Find where the given text appears and provide that cell's center as [X, Y] coordinate. 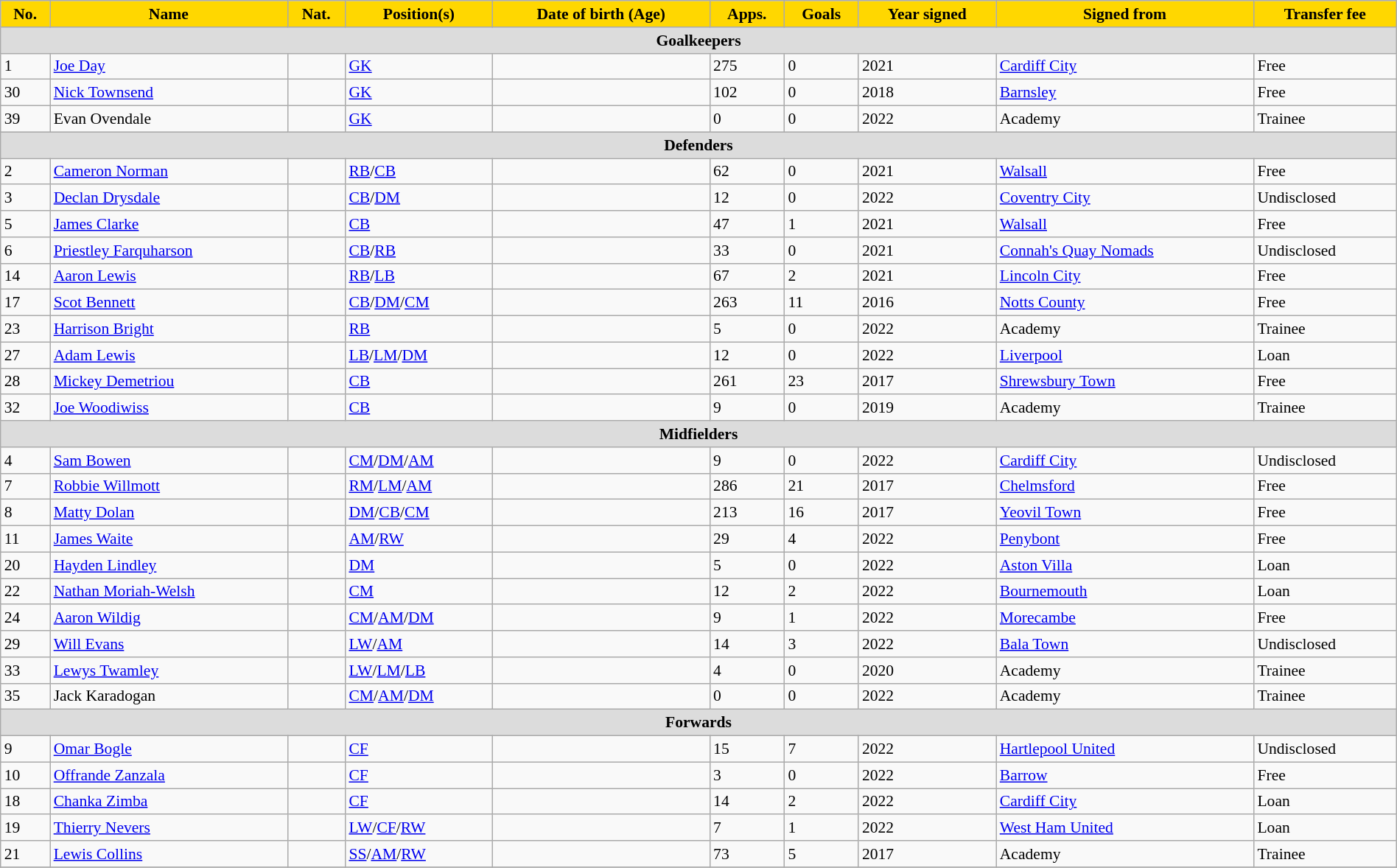
Jack Karadogan [169, 696]
CM/DM/AM [419, 461]
263 [747, 303]
Goalkeepers [698, 41]
LW/CF/RW [419, 828]
6 [25, 251]
Transfer fee [1325, 14]
24 [25, 618]
Hartlepool United [1125, 749]
Nathan Moriah-Welsh [169, 592]
261 [747, 382]
AM/RW [419, 539]
Goals [821, 14]
RB [419, 329]
15 [747, 749]
RB/LB [419, 276]
Connah's Quay Nomads [1125, 251]
CM [419, 592]
102 [747, 93]
Penybont [1125, 539]
18 [25, 802]
Cameron Norman [169, 172]
Barnsley [1125, 93]
62 [747, 172]
DM [419, 565]
Hayden Lindley [169, 565]
10 [25, 775]
LW/AM [419, 644]
Robbie Willmott [169, 486]
39 [25, 119]
30 [25, 93]
Will Evans [169, 644]
Thierry Nevers [169, 828]
DM/CB/CM [419, 513]
Declan Drysdale [169, 198]
Defenders [698, 145]
Midfielders [698, 434]
Aston Villa [1125, 565]
Joe Day [169, 66]
Yeovil Town [1125, 513]
CB/DM [419, 198]
Position(s) [419, 14]
Priestley Farquharson [169, 251]
West Ham United [1125, 828]
Adam Lewis [169, 355]
RB/CB [419, 172]
2020 [927, 671]
Name [169, 14]
Bala Town [1125, 644]
Apps. [747, 14]
2016 [927, 303]
Shrewsbury Town [1125, 382]
Evan Ovendale [169, 119]
Lewis Collins [169, 854]
Year signed [927, 14]
286 [747, 486]
Barrow [1125, 775]
2018 [927, 93]
Liverpool [1125, 355]
67 [747, 276]
LW/LM/LB [419, 671]
No. [25, 14]
James Waite [169, 539]
CB/RB [419, 251]
Nat. [316, 14]
Chanka Zimba [169, 802]
27 [25, 355]
275 [747, 66]
213 [747, 513]
James Clarke [169, 224]
Signed from [1125, 14]
Aaron Lewis [169, 276]
Nick Townsend [169, 93]
Lincoln City [1125, 276]
Morecambe [1125, 618]
22 [25, 592]
8 [25, 513]
Scot Bennett [169, 303]
Harrison Bright [169, 329]
17 [25, 303]
Omar Bogle [169, 749]
RM/LM/AM [419, 486]
35 [25, 696]
Matty Dolan [169, 513]
CB/DM/CM [419, 303]
28 [25, 382]
Offrande Zanzala [169, 775]
Mickey Demetriou [169, 382]
Sam Bowen [169, 461]
73 [747, 854]
Joe Woodiwiss [169, 408]
Bournemouth [1125, 592]
LB/LM/DM [419, 355]
Chelmsford [1125, 486]
Date of birth (Age) [601, 14]
Forwards [698, 723]
SS/AM/RW [419, 854]
19 [25, 828]
2019 [927, 408]
16 [821, 513]
32 [25, 408]
20 [25, 565]
Coventry City [1125, 198]
Aaron Wildig [169, 618]
Lewys Twamley [169, 671]
47 [747, 224]
Notts County [1125, 303]
